Capture the cell that displays the provided text and extract its [x, y] central coordinate. 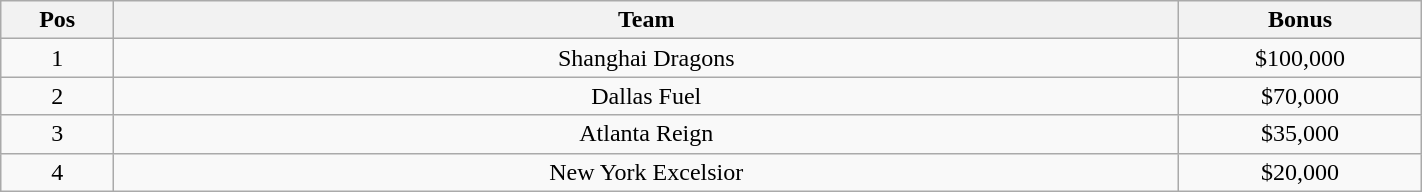
3 [58, 134]
Shanghai Dragons [646, 58]
$35,000 [1300, 134]
Dallas Fuel [646, 96]
New York Excelsior [646, 172]
$100,000 [1300, 58]
Team [646, 20]
1 [58, 58]
Pos [58, 20]
4 [58, 172]
Atlanta Reign [646, 134]
$70,000 [1300, 96]
Bonus [1300, 20]
2 [58, 96]
$20,000 [1300, 172]
